Return (x, y) of the center of cell containing provided text 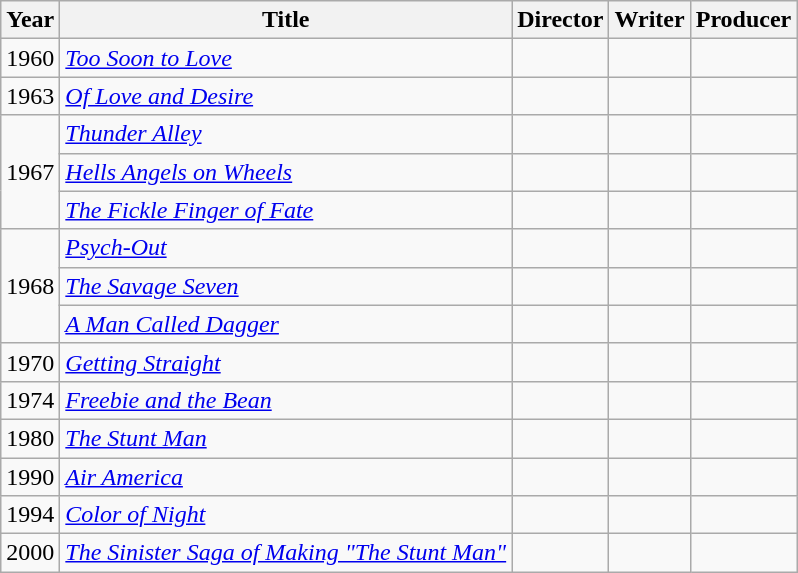
Of Love and Desire (286, 96)
Psych-Out (286, 248)
A Man Called Dagger (286, 324)
1994 (30, 515)
The Sinister Saga of Making "The Stunt Man" (286, 553)
Getting Straight (286, 362)
1990 (30, 477)
Writer (650, 20)
The Savage Seven (286, 286)
Color of Night (286, 515)
Too Soon to Love (286, 58)
Thunder Alley (286, 134)
Title (286, 20)
1960 (30, 58)
Hells Angels on Wheels (286, 172)
1974 (30, 400)
2000 (30, 553)
1968 (30, 286)
Producer (744, 20)
1967 (30, 172)
Director (560, 20)
1970 (30, 362)
Air America (286, 477)
Freebie and the Bean (286, 400)
1963 (30, 96)
1980 (30, 438)
The Stunt Man (286, 438)
The Fickle Finger of Fate (286, 210)
Year (30, 20)
